Extract the [x, y] coordinate from the center of the cell holding the provided text.  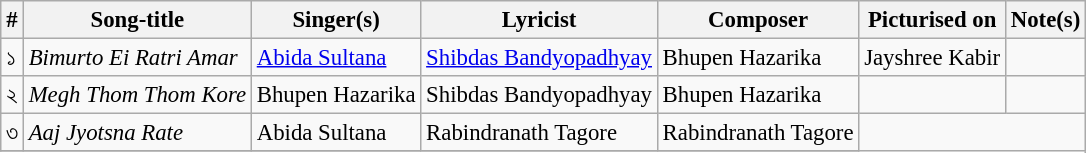
Bimurto Ei Ratri Amar [137, 58]
Singer(s) [336, 20]
# [12, 20]
Megh Thom Thom Kore [137, 95]
Jayshree Kabir [932, 58]
Aaj Jyotsna Rate [137, 133]
Note(s) [1045, 20]
Lyricist [539, 20]
Picturised on [932, 20]
২ [12, 95]
Song-title [137, 20]
১ [12, 58]
Composer [758, 20]
৩ [12, 133]
